Return (X, Y) of the center of cell containing provided text 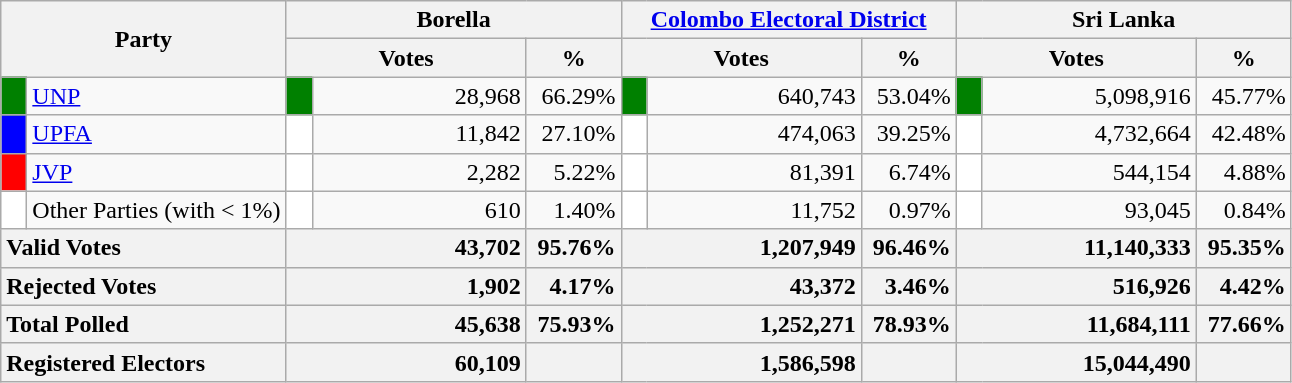
1,902 (406, 286)
JVP (156, 172)
474,063 (754, 134)
5,098,916 (1089, 96)
95.35% (1244, 248)
4.88% (1244, 172)
11,684,111 (1076, 324)
516,926 (1076, 286)
11,842 (419, 134)
4.42% (1244, 286)
1,586,598 (741, 362)
81,391 (754, 172)
6.74% (908, 172)
75.93% (574, 324)
11,752 (754, 210)
Valid Votes (144, 248)
45.77% (1244, 96)
78.93% (908, 324)
Colombo Electoral District (788, 20)
1,207,949 (741, 248)
15,044,490 (1076, 362)
Registered Electors (144, 362)
11,140,333 (1076, 248)
43,372 (741, 286)
Rejected Votes (144, 286)
Total Polled (144, 324)
1.40% (574, 210)
95.76% (574, 248)
28,968 (419, 96)
27.10% (574, 134)
77.66% (1244, 324)
60,109 (406, 362)
5.22% (574, 172)
Other Parties (with < 1%) (156, 210)
Party (144, 39)
UNP (156, 96)
66.29% (574, 96)
93,045 (1089, 210)
610 (419, 210)
4.17% (574, 286)
4,732,664 (1089, 134)
0.97% (908, 210)
96.46% (908, 248)
UPFA (156, 134)
Borella (454, 20)
0.84% (1244, 210)
43,702 (406, 248)
640,743 (754, 96)
1,252,271 (741, 324)
42.48% (1244, 134)
45,638 (406, 324)
544,154 (1089, 172)
2,282 (419, 172)
Sri Lanka (1124, 20)
3.46% (908, 286)
39.25% (908, 134)
53.04% (908, 96)
